Provide the [x, y] coordinate of the cell's center where the given text is located.  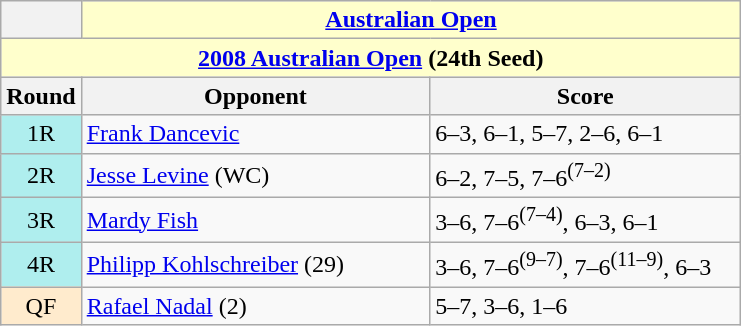
Mardy Fish [256, 220]
3–6, 7–6(7–4), 6–3, 6–1 [586, 220]
Australian Open [411, 20]
6–2, 7–5, 7–6(7–2) [586, 176]
Philipp Kohlschreiber (29) [256, 264]
3R [41, 220]
QF [41, 306]
3–6, 7–6(9–7), 7–6(11–9), 6–3 [586, 264]
Round [41, 96]
5–7, 3–6, 1–6 [586, 306]
6–3, 6–1, 5–7, 2–6, 6–1 [586, 134]
Rafael Nadal (2) [256, 306]
4R [41, 264]
2008 Australian Open (24th Seed) [371, 58]
Frank Dancevic [256, 134]
1R [41, 134]
Opponent [256, 96]
2R [41, 176]
Score [586, 96]
Jesse Levine (WC) [256, 176]
